Find where the given text appears and provide that cell's center as (X, Y) coordinate. 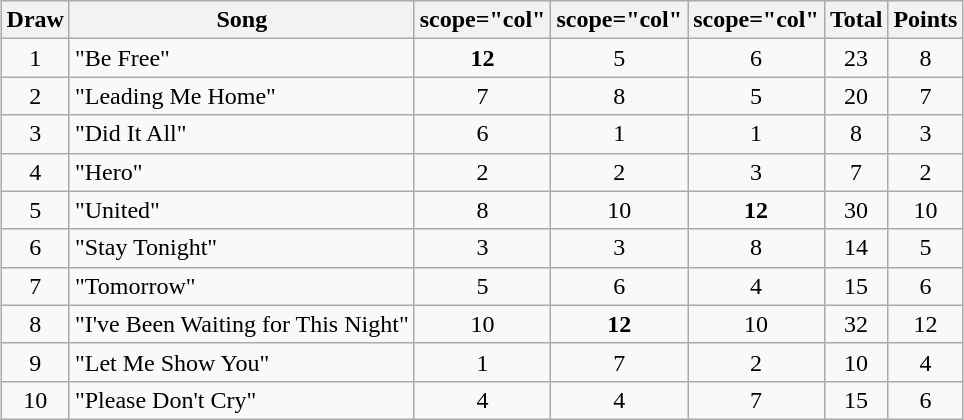
"I've Been Waiting for This Night" (242, 324)
"United" (242, 210)
"Did It All" (242, 134)
"Leading Me Home" (242, 96)
Points (926, 20)
"Please Don't Cry" (242, 400)
Total (856, 20)
Draw (35, 20)
"Tomorrow" (242, 286)
9 (35, 362)
"Be Free" (242, 58)
14 (856, 248)
32 (856, 324)
30 (856, 210)
"Hero" (242, 172)
Song (242, 20)
20 (856, 96)
"Stay Tonight" (242, 248)
"Let Me Show You" (242, 362)
23 (856, 58)
